Identify which cell holds the provided text, then report its (X, Y) central coordinate. 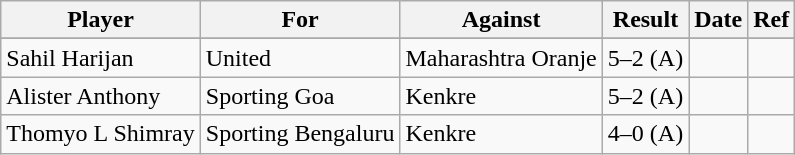
Sporting Bengaluru (300, 134)
Sporting Goa (300, 96)
Alister Anthony (101, 96)
4–0 (A) (645, 134)
For (300, 20)
Sahil Harijan (101, 58)
Date (718, 20)
United (300, 58)
Maharashtra Oranje (501, 58)
Ref (772, 20)
Against (501, 20)
Result (645, 20)
Player (101, 20)
Thomyo L Shimray (101, 134)
